Search for the cell housing the specified text and yield its (x, y) center coordinate. 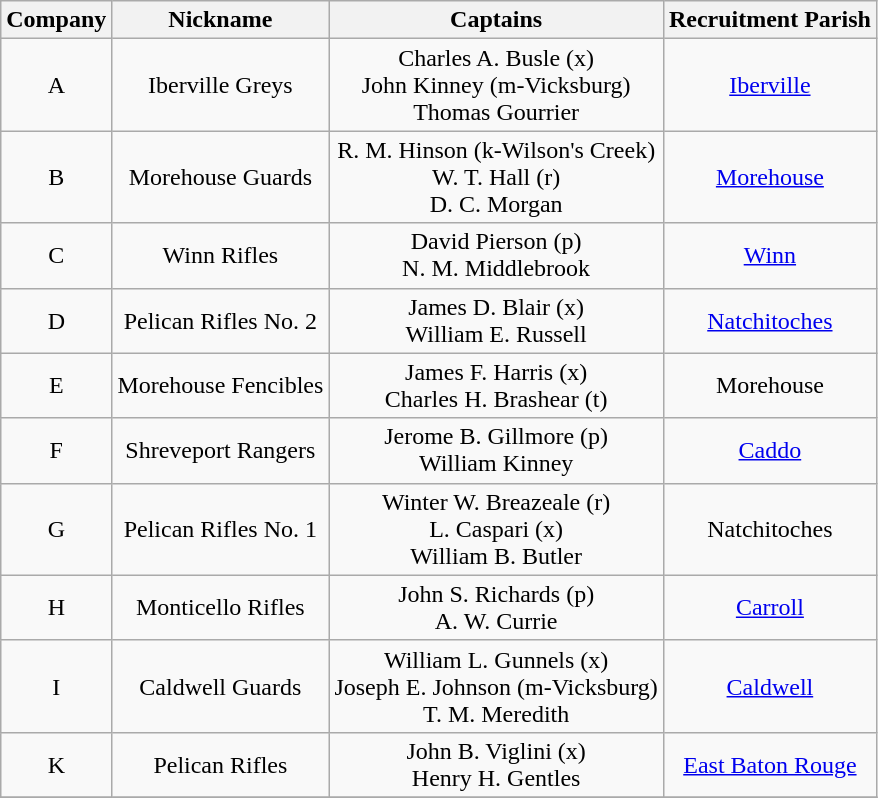
Charles A. Busle (x)John Kinney (m-Vicksburg)Thomas Gourrier (496, 85)
John S. Richards (p)A. W. Currie (496, 608)
G (56, 529)
Morehouse Fencibles (220, 386)
C (56, 256)
Winn Rifles (220, 256)
Caddo (770, 450)
Morehouse Guards (220, 177)
Shreveport Rangers (220, 450)
Carroll (770, 608)
I (56, 686)
Iberville (770, 85)
Caldwell (770, 686)
D (56, 320)
David Pierson (p)N. M. Middlebrook (496, 256)
F (56, 450)
Company (56, 20)
Iberville Greys (220, 85)
Winn (770, 256)
A (56, 85)
Pelican Rifles (220, 764)
Monticello Rifles (220, 608)
Captains (496, 20)
H (56, 608)
Winter W. Breazeale (r)L. Caspari (x)William B. Butler (496, 529)
Jerome B. Gillmore (p)William Kinney (496, 450)
Pelican Rifles No. 2 (220, 320)
James F. Harris (x)Charles H. Brashear (t) (496, 386)
B (56, 177)
William L. Gunnels (x)Joseph E. Johnson (m-Vicksburg)T. M. Meredith (496, 686)
East Baton Rouge (770, 764)
Nickname (220, 20)
James D. Blair (x)William E. Russell (496, 320)
K (56, 764)
John B. Viglini (x)Henry H. Gentles (496, 764)
Pelican Rifles No. 1 (220, 529)
E (56, 386)
Recruitment Parish (770, 20)
Caldwell Guards (220, 686)
R. M. Hinson (k-Wilson's Creek)W. T. Hall (r)D. C. Morgan (496, 177)
